Return the [X, Y] coordinate for the center point of the cell that contains the specified text.  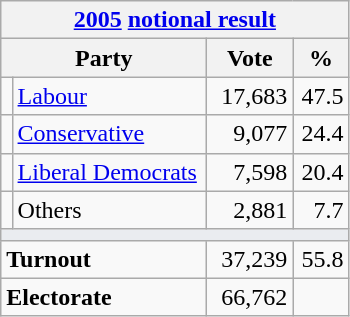
2,881 [250, 210]
7,598 [250, 172]
24.4 [321, 134]
Conservative [110, 134]
17,683 [250, 96]
55.8 [321, 259]
% [321, 58]
Turnout [104, 259]
47.5 [321, 96]
Vote [250, 58]
37,239 [250, 259]
66,762 [250, 297]
7.7 [321, 210]
Others [110, 210]
2005 notional result [175, 20]
Electorate [104, 297]
Party [104, 58]
9,077 [250, 134]
Labour [110, 96]
Liberal Democrats [110, 172]
20.4 [321, 172]
